Search for the cell housing the specified text and yield its (x, y) center coordinate. 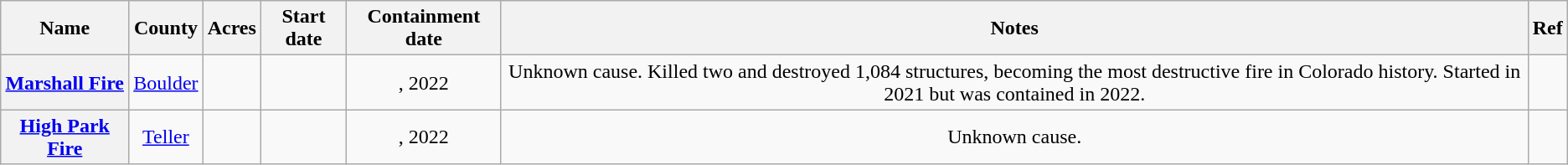
Start date (303, 28)
Notes (1014, 28)
High Park Fire (65, 137)
Ref (1548, 28)
Marshall Fire (65, 82)
Acres (231, 28)
County (166, 28)
Unknown cause. (1014, 137)
Name (65, 28)
Containment date (424, 28)
Boulder (166, 82)
Teller (166, 137)
